Pinpoint the cell where the given text exists, returning its (X, Y) midpoint coordinate. 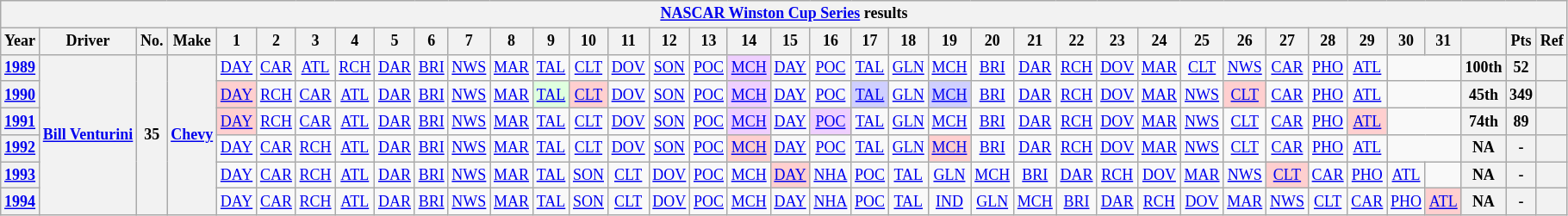
1994 (21, 201)
89 (1521, 120)
25 (1202, 41)
1991 (21, 120)
1 (237, 41)
IND (949, 201)
52 (1521, 67)
17 (870, 41)
Year (21, 41)
21 (1035, 41)
11 (628, 41)
349 (1521, 95)
6 (431, 41)
Bill Venturini (88, 134)
24 (1160, 41)
18 (908, 41)
15 (790, 41)
5 (395, 41)
1989 (21, 67)
45th (1484, 95)
23 (1117, 41)
No. (152, 41)
12 (669, 41)
100th (1484, 67)
20 (992, 41)
13 (709, 41)
Driver (88, 41)
1993 (21, 176)
1992 (21, 148)
Ref (1552, 41)
35 (152, 134)
27 (1287, 41)
Make (192, 41)
1990 (21, 95)
30 (1406, 41)
Pts (1521, 41)
31 (1443, 41)
3 (315, 41)
16 (831, 41)
22 (1077, 41)
NASCAR Winston Cup Series results (784, 14)
26 (1245, 41)
14 (749, 41)
4 (355, 41)
Chevy (192, 134)
9 (551, 41)
2 (277, 41)
8 (512, 41)
19 (949, 41)
29 (1367, 41)
10 (589, 41)
7 (469, 41)
74th (1484, 120)
28 (1328, 41)
